Pinpoint the cell where the given text exists, returning its (x, y) midpoint coordinate. 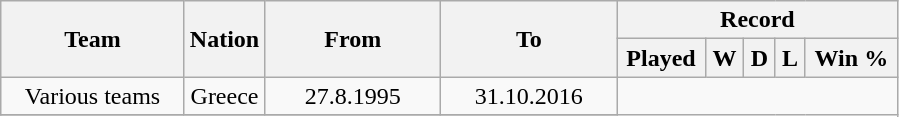
31.10.2016 (529, 96)
Record (758, 20)
Played (661, 58)
W (724, 58)
27.8.1995 (353, 96)
L (790, 58)
To (529, 39)
D (760, 58)
From (353, 39)
Win % (852, 58)
Nation (224, 39)
Greece (224, 96)
Various teams (93, 96)
Team (93, 39)
